Locate the cell with the specified text and output its (x, y) center coordinate. 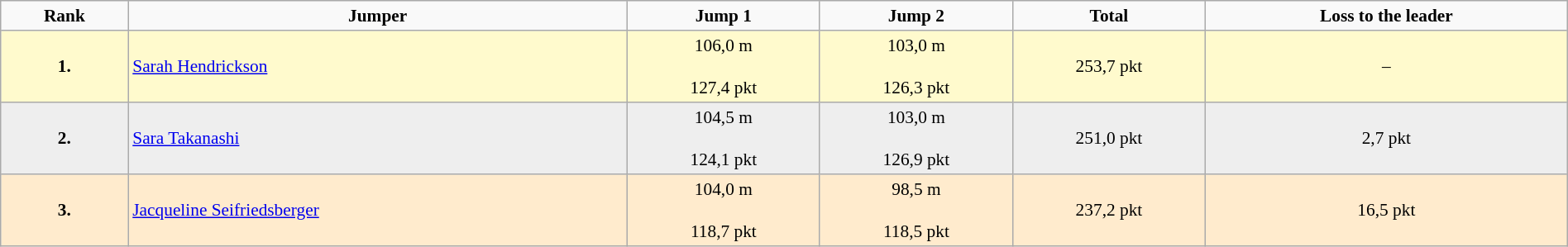
2,7 pkt (1386, 139)
Jump 1 (723, 16)
Loss to the leader (1386, 16)
Total (1108, 16)
251,0 pkt (1108, 139)
16,5 pkt (1386, 210)
Sarah Hendrickson (377, 66)
Jumper (377, 16)
1. (65, 66)
3. (65, 210)
104,5 m124,1 pkt (723, 139)
103,0 m126,3 pkt (916, 66)
103,0 m126,9 pkt (916, 139)
253,7 pkt (1108, 66)
2. (65, 139)
237,2 pkt (1108, 210)
– (1386, 66)
106,0 m127,4 pkt (723, 66)
98,5 m118,5 pkt (916, 210)
Sara Takanashi (377, 139)
Jacqueline Seifriedsberger (377, 210)
104,0 m118,7 pkt (723, 210)
Jump 2 (916, 16)
Rank (65, 16)
